From the cell containing the given text, extract its center point as [X, Y] coordinate. 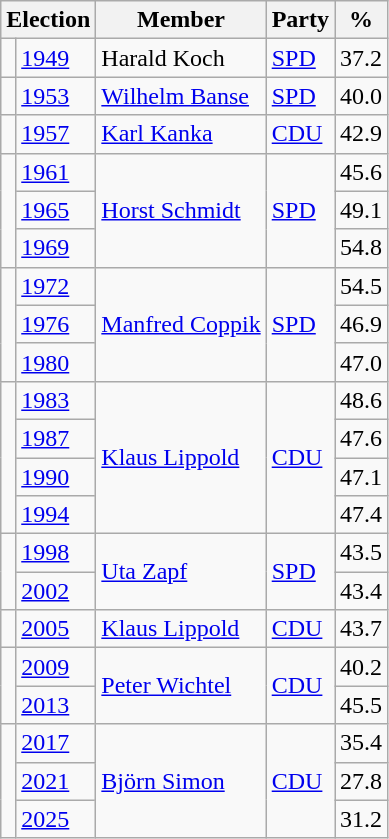
43.7 [362, 629]
54.8 [362, 248]
1949 [56, 58]
1965 [56, 210]
46.9 [362, 324]
1990 [56, 477]
1987 [56, 438]
27.8 [362, 781]
1961 [56, 172]
Björn Simon [181, 781]
54.5 [362, 286]
1972 [56, 286]
1957 [56, 134]
2005 [56, 629]
1994 [56, 515]
42.9 [362, 134]
37.2 [362, 58]
45.5 [362, 705]
40.2 [362, 667]
1969 [56, 248]
49.1 [362, 210]
31.2 [362, 819]
1998 [56, 553]
Election [48, 20]
Manfred Coppik [181, 324]
Party [300, 20]
1980 [56, 362]
40.0 [362, 96]
47.0 [362, 362]
Horst Schmidt [181, 210]
2025 [56, 819]
45.6 [362, 172]
2002 [56, 591]
47.4 [362, 515]
1983 [56, 400]
2017 [56, 743]
1976 [56, 324]
2013 [56, 705]
2021 [56, 781]
Uta Zapf [181, 572]
Wilhelm Banse [181, 96]
% [362, 20]
47.1 [362, 477]
48.6 [362, 400]
1953 [56, 96]
Harald Koch [181, 58]
Member [181, 20]
43.5 [362, 553]
43.4 [362, 591]
47.6 [362, 438]
Peter Wichtel [181, 686]
Karl Kanka [181, 134]
35.4 [362, 743]
2009 [56, 667]
